Extract the [X, Y] coordinate from the center of the cell holding the provided text.  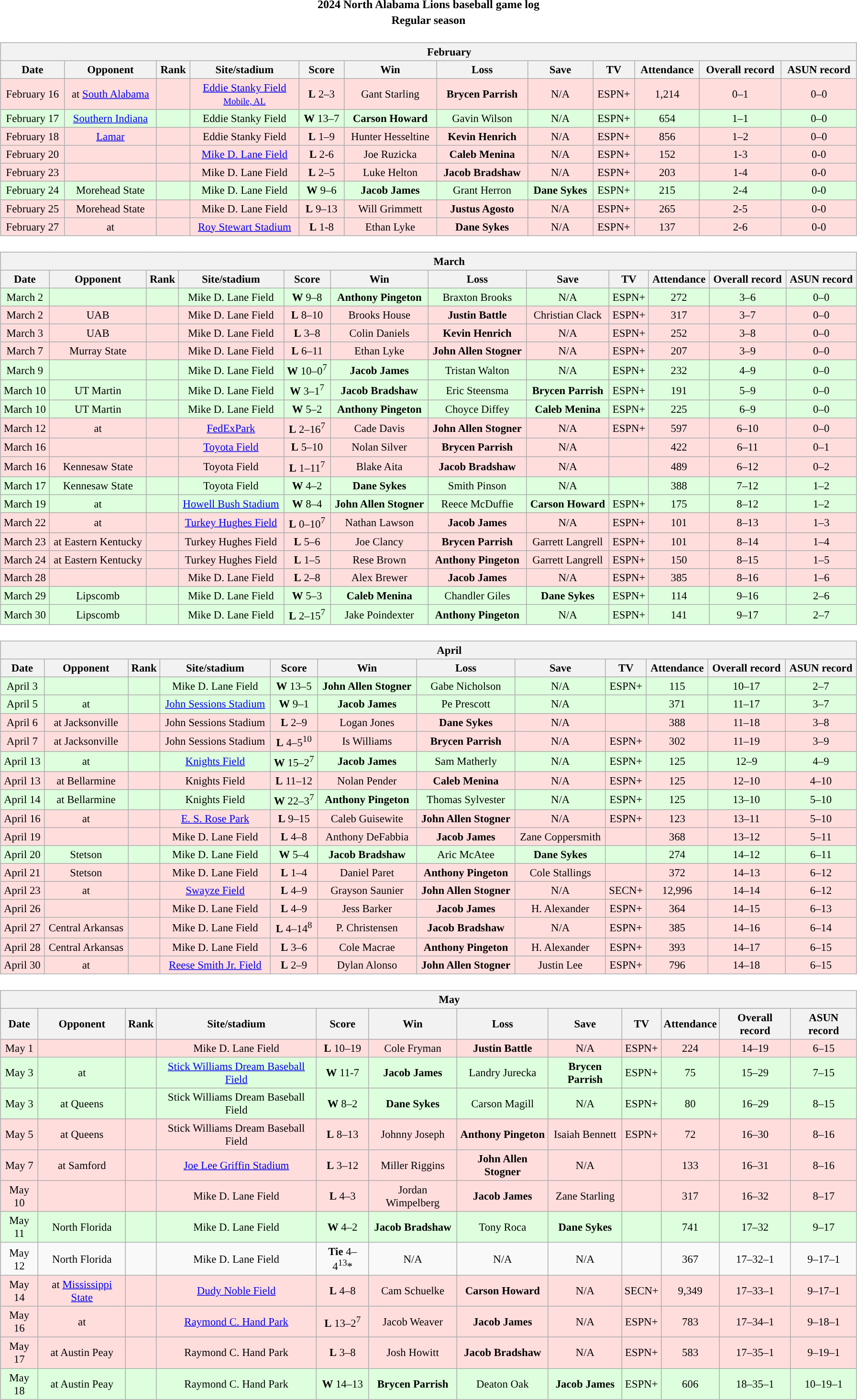
W 5–3 [307, 595]
17–35–1 [755, 1353]
L 13–27 [342, 1322]
Swayze Field [215, 891]
207 [679, 351]
9–16 [747, 595]
Zane Coppersmith [560, 837]
Chandler Giles [477, 595]
February 18 [33, 137]
2-4 [740, 190]
February 24 [33, 190]
Justin Lee [560, 965]
Tristan Walton [477, 370]
14–17 [747, 947]
Luke Helton [390, 173]
April 3 [22, 686]
E. S. Rose Park [215, 819]
Smith Pinson [477, 485]
February [428, 52]
597 [679, 428]
8–17 [824, 1196]
5–9 [747, 390]
P. Christensen [367, 927]
May 7 [19, 1165]
274 [677, 855]
Justus Agosto [482, 209]
Roy Stewart Stadium [244, 227]
Anthony DeFabbia [367, 837]
Landry Jurecka [502, 1072]
May 11 [19, 1227]
L 4–510 [294, 741]
March [428, 261]
L 8–10 [307, 315]
1–1 [740, 119]
133 [690, 1165]
Miller Riggins [413, 1165]
Josh Howitt [413, 1353]
May 12 [19, 1259]
16–31 [755, 1165]
Pe Prescott [466, 704]
Grant Herron [482, 190]
W 5–2 [307, 409]
741 [690, 1227]
Hunter Hesseltine [390, 137]
Joe Clancy [380, 542]
368 [677, 837]
12–9 [747, 761]
17–33–1 [755, 1291]
April 23 [22, 891]
L 8–13 [342, 1135]
L 9–13 [321, 209]
1–3 [821, 522]
Southern Indiana [110, 119]
Alex Brewer [380, 578]
Gabe Nicholson [466, 686]
Brooks House [380, 315]
W 13–7 [321, 119]
17–34–1 [755, 1322]
15–29 [755, 1072]
Johnny Joseph [413, 1135]
123 [677, 819]
W 8–2 [342, 1104]
16–30 [755, 1135]
Gavin Wilson [482, 119]
72 [690, 1135]
606 [690, 1383]
224 [690, 1048]
March 17 [25, 485]
Jess Barker [367, 909]
6–9 [747, 409]
489 [679, 466]
2-6 [740, 227]
May 10 [19, 1196]
March 19 [25, 504]
Carson Magill [502, 1104]
Braxton Brooks [477, 297]
April 6 [22, 722]
10–17 [747, 686]
2–6 [821, 595]
L 9–15 [294, 819]
796 [677, 965]
L 2–167 [307, 428]
L 4–3 [342, 1196]
Cole Macrae [367, 947]
6–14 [821, 927]
13–10 [747, 800]
175 [679, 504]
1-3 [740, 154]
Tie 4–413* [342, 1259]
8–14 [747, 542]
Isaiah Bennett [585, 1135]
7–12 [747, 485]
May 5 [19, 1135]
March 9 [25, 370]
Choyce Diffey [477, 409]
May 16 [19, 1322]
L 11–12 [294, 781]
14–13 [747, 873]
265 [667, 209]
April 28 [22, 947]
W 15–27 [294, 761]
Nathan Lawson [380, 522]
L 1–117 [307, 466]
Jacob Weaver [413, 1322]
Deaton Oak [502, 1383]
April 5 [22, 704]
L 3–12 [342, 1165]
L 5–6 [307, 542]
215 [667, 190]
367 [690, 1259]
April 20 [22, 855]
L 5–10 [307, 447]
14–14 [747, 891]
W 11-7 [342, 1072]
April 16 [22, 819]
April 27 [22, 927]
March 30 [25, 615]
February 27 [33, 227]
6–13 [821, 909]
L 2–3 [321, 94]
May 14 [19, 1291]
Howell Bush Stadium [231, 504]
583 [690, 1353]
1-4 [740, 173]
Murray State [98, 351]
W 10–07 [307, 370]
L 2–5 [321, 173]
14–18 [747, 965]
9,349 [690, 1291]
115 [677, 686]
1,214 [667, 94]
2-5 [740, 209]
Tony Roca [502, 1227]
13–11 [747, 819]
17–32–1 [755, 1259]
8–13 [747, 522]
at South Alabama [110, 94]
10–19–1 [824, 1383]
Eddie Stanky FieldMobile, AL [244, 94]
W 5–4 [294, 855]
L 2–8 [307, 578]
14–15 [747, 909]
Thomas Sylvester [466, 800]
14–19 [755, 1048]
18–35–1 [755, 1383]
W 13–5 [294, 686]
March 12 [25, 428]
137 [667, 227]
Caleb Guisewite [367, 819]
W 8–4 [307, 504]
8–12 [747, 504]
203 [667, 173]
11–19 [747, 741]
12,996 [677, 891]
May [428, 999]
April 14 [22, 800]
Colin Daniels [380, 333]
Zane Starling [585, 1196]
Eric Steensma [477, 390]
371 [677, 704]
March 22 [25, 522]
3–6 [747, 297]
Logan Jones [367, 722]
191 [679, 390]
Sam Matherly [466, 761]
March 29 [25, 595]
Joe Lee Griffin Stadium [236, 1165]
L 0–107 [307, 522]
393 [677, 947]
856 [667, 137]
Cole Fryman [413, 1048]
L 3–6 [294, 947]
April 21 [22, 873]
13–12 [747, 837]
L 2-6 [321, 154]
0–2 [821, 466]
9–18–1 [824, 1322]
Nolan Silver [380, 447]
Is Williams [367, 741]
March 28 [25, 578]
February 23 [33, 173]
February 25 [33, 209]
Rese Brown [380, 560]
Aric McAtee [466, 855]
1–6 [821, 578]
at Samford [82, 1165]
Cade Davis [380, 428]
April 19 [22, 837]
4–10 [821, 781]
L 1–5 [307, 560]
232 [679, 370]
141 [679, 615]
L 4–148 [294, 927]
252 [679, 333]
February 16 [33, 94]
12–10 [747, 781]
9–19–1 [824, 1353]
April 30 [22, 965]
Jordan Wimpelberg [413, 1196]
February 20 [33, 154]
302 [677, 741]
Joe Ruzicka [390, 154]
Cole Stallings [560, 873]
11–18 [747, 722]
114 [679, 595]
7–15 [824, 1072]
Jake Poindexter [380, 615]
May 17 [19, 1353]
6–10 [747, 428]
Will Grimmett [390, 209]
Gant Starling [390, 94]
W 14–13 [342, 1383]
Nolan Pender [367, 781]
Christian Clack [568, 315]
364 [677, 909]
April 26 [22, 909]
W 22–37 [294, 800]
272 [679, 297]
16–29 [755, 1104]
80 [690, 1104]
W 9–8 [307, 297]
L 2–157 [307, 615]
Lamar [110, 137]
W 9–1 [294, 704]
11–17 [747, 704]
372 [677, 873]
Dudy Noble Field [236, 1291]
Dylan Alonso [367, 965]
L 1–9 [321, 137]
March 24 [25, 560]
225 [679, 409]
Grayson Saunier [367, 891]
at Mississippi State [82, 1291]
422 [679, 447]
75 [690, 1072]
14–16 [747, 927]
1–4 [821, 542]
Daniel Paret [367, 873]
W 9–6 [321, 190]
FedExPark [231, 428]
17–32 [755, 1227]
March 7 [25, 351]
L 6–11 [307, 351]
5–11 [821, 837]
Reece McDuffie [477, 504]
May 1 [19, 1048]
April 7 [22, 741]
L 1–4 [294, 873]
654 [667, 119]
L 10–19 [342, 1048]
783 [690, 1322]
1–5 [821, 560]
150 [679, 560]
L 1-8 [321, 227]
16–32 [755, 1196]
W 3–17 [307, 390]
152 [667, 154]
March 23 [25, 542]
February 17 [33, 119]
April [428, 650]
March 3 [25, 333]
14–12 [747, 855]
May 18 [19, 1383]
Reese Smith Jr. Field [215, 965]
Cam Schuelke [413, 1291]
Blake Aita [380, 466]
